Identify which cell holds the provided text, then report its [X, Y] central coordinate. 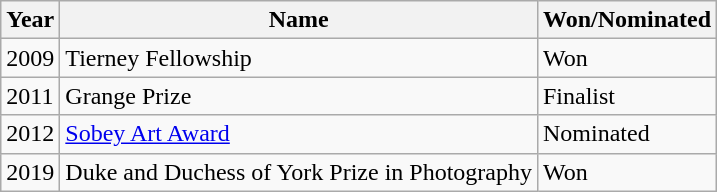
Finalist [626, 96]
2009 [30, 58]
2011 [30, 96]
Duke and Duchess of York Prize in Photography [299, 172]
2012 [30, 134]
Tierney Fellowship [299, 58]
Nominated [626, 134]
Year [30, 20]
Grange Prize [299, 96]
Sobey Art Award [299, 134]
2019 [30, 172]
Won/Nominated [626, 20]
Name [299, 20]
